Find where the given text appears and provide that cell's center as (x, y) coordinate. 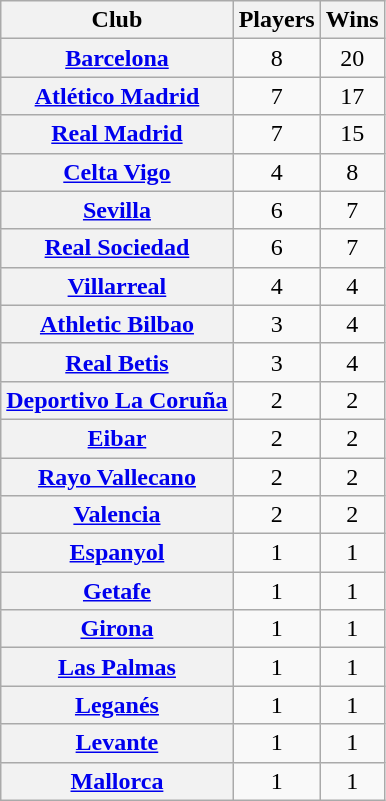
Getafe (117, 591)
Celta Vigo (117, 172)
Eibar (117, 438)
Club (117, 20)
Las Palmas (117, 667)
Leganés (117, 705)
Atlético Madrid (117, 96)
Real Madrid (117, 134)
Real Betis (117, 362)
Girona (117, 629)
Espanyol (117, 553)
Levante (117, 743)
Sevilla (117, 210)
17 (352, 96)
Barcelona (117, 58)
20 (352, 58)
15 (352, 134)
Villarreal (117, 286)
Real Sociedad (117, 248)
Athletic Bilbao (117, 324)
Deportivo La Coruña (117, 400)
Valencia (117, 515)
Wins (352, 20)
Mallorca (117, 781)
Players (276, 20)
Rayo Vallecano (117, 477)
